Identify which cell holds the provided text, then report its [x, y] central coordinate. 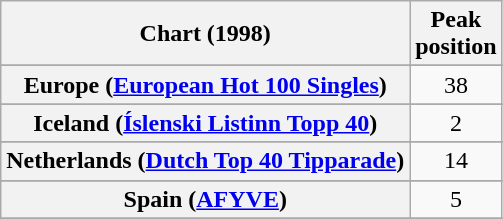
Netherlands (Dutch Top 40 Tipparade) [206, 161]
14 [456, 161]
38 [456, 85]
Peakposition [456, 34]
Europe (European Hot 100 Singles) [206, 85]
Spain (AFYVE) [206, 199]
Iceland (Íslenski Listinn Topp 40) [206, 123]
2 [456, 123]
5 [456, 199]
Chart (1998) [206, 34]
